Output the [X, Y] coordinate of the center of the cell containing the given text.  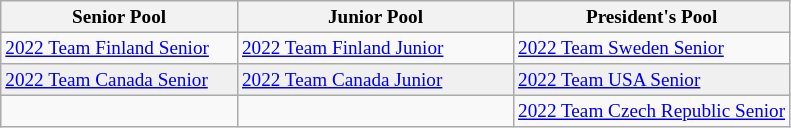
President's Pool [652, 17]
2022 Team Finland Senior [120, 48]
2022 Team Sweden Senior [652, 48]
2022 Team Finland Junior [375, 48]
2022 Team Canada Senior [120, 80]
2022 Team Czech Republic Senior [652, 111]
2022 Team USA Senior [652, 80]
Senior Pool [120, 17]
2022 Team Canada Junior [375, 80]
Junior Pool [375, 17]
